From the cell containing the given text, extract its center point as [x, y] coordinate. 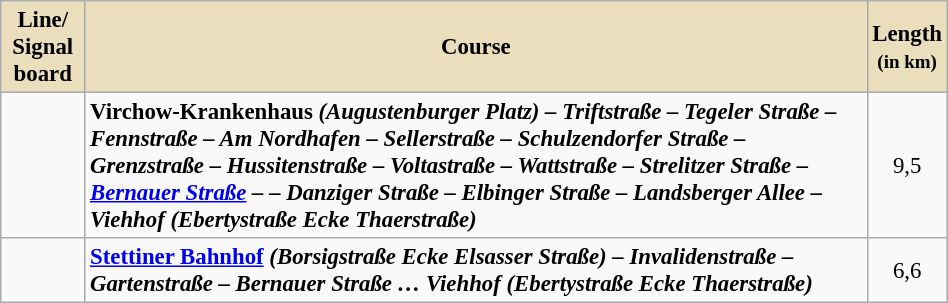
6,6 [907, 270]
9,5 [907, 166]
Stettiner Bahnhof (Borsigstraße Ecke Elsasser Straße) – Invalidenstraße – Gartenstraße – Bernauer Straße … Viehhof (Ebertystraße Ecke Thaerstraße) [476, 270]
Line/Signal board [43, 47]
Course [476, 47]
Length(in km) [907, 47]
